From the cell containing the given text, extract its center point as [x, y] coordinate. 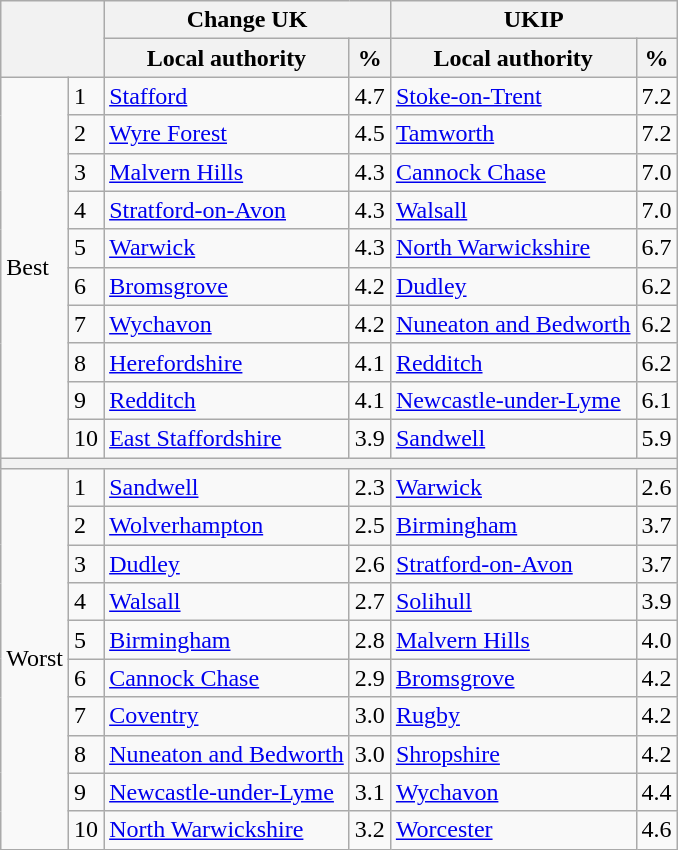
Tamworth [513, 134]
Rugby [513, 716]
2.8 [370, 640]
East Staffordshire [227, 438]
4.7 [370, 96]
Change UK [248, 20]
2.5 [370, 526]
4.4 [656, 792]
Worst [35, 660]
6.1 [656, 400]
Best [35, 268]
Wyre Forest [227, 134]
2.3 [370, 488]
Wolverhampton [227, 526]
4.6 [656, 830]
Solihull [513, 602]
4.0 [656, 640]
2.9 [370, 678]
Worcester [513, 830]
6.7 [656, 248]
3.1 [370, 792]
Stoke-on-Trent [513, 96]
UKIP [534, 20]
Herefordshire [227, 362]
Coventry [227, 716]
2.7 [370, 602]
4.5 [370, 134]
3.2 [370, 830]
Stafford [227, 96]
5.9 [656, 438]
Shropshire [513, 754]
